Identify which cell holds the provided text, then report its [x, y] central coordinate. 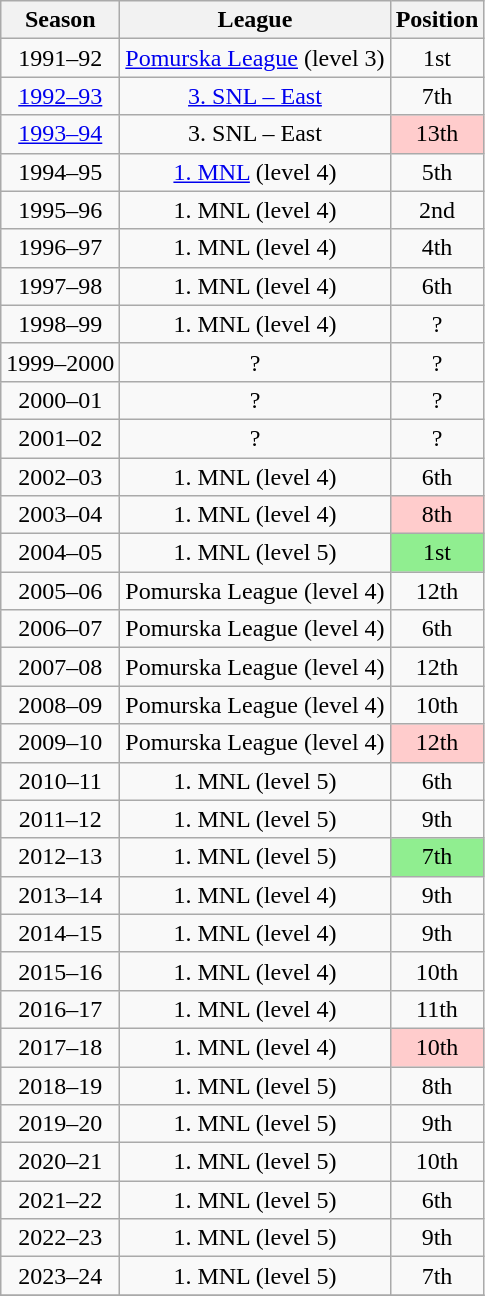
2000–01 [60, 400]
2014–15 [60, 933]
11th [437, 1009]
2004–05 [60, 553]
5th [437, 172]
13th [437, 134]
2002–03 [60, 477]
1996–97 [60, 248]
Pomurska League (level 3) [255, 58]
League [255, 20]
2021–22 [60, 1200]
1992–93 [60, 96]
2009–10 [60, 743]
2001–02 [60, 438]
2015–16 [60, 971]
1995–96 [60, 210]
1993–94 [60, 134]
2007–08 [60, 667]
2011–12 [60, 819]
2012–13 [60, 857]
2016–17 [60, 1009]
1999–2000 [60, 362]
2006–07 [60, 629]
2020–21 [60, 1162]
2003–04 [60, 515]
2018–19 [60, 1085]
2023–24 [60, 1276]
1997–98 [60, 286]
2013–14 [60, 895]
1994–95 [60, 172]
1998–99 [60, 324]
Season [60, 20]
2022–23 [60, 1238]
2010–11 [60, 781]
2019–20 [60, 1124]
Position [437, 20]
1991–92 [60, 58]
2005–06 [60, 591]
2008–09 [60, 705]
4th [437, 248]
2017–18 [60, 1047]
2nd [437, 210]
